Determine the [X, Y] coordinate at the center of the cell enclosing the given text.  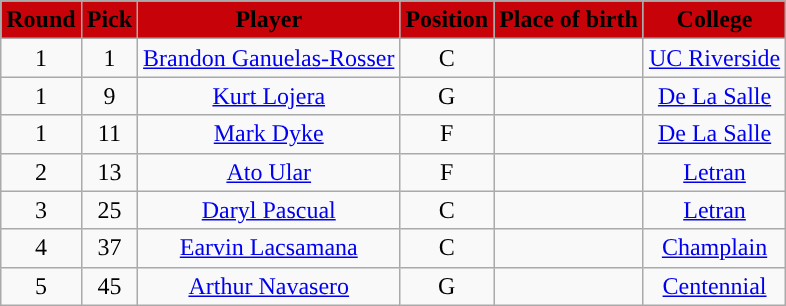
Kurt Lojera [269, 96]
11 [109, 134]
4 [41, 248]
Earvin Lacsamana [269, 248]
Round [41, 20]
Place of birth [569, 20]
Daryl Pascual [269, 210]
Position [447, 20]
Player [269, 20]
45 [109, 286]
Ato Ular [269, 172]
Arthur Navasero [269, 286]
3 [41, 210]
9 [109, 96]
13 [109, 172]
UC Riverside [714, 58]
25 [109, 210]
5 [41, 286]
Champlain [714, 248]
Centennial [714, 286]
College [714, 20]
2 [41, 172]
37 [109, 248]
Brandon Ganuelas-Rosser [269, 58]
Pick [109, 20]
Mark Dyke [269, 134]
